Extract the (x, y) coordinate from the center of the cell holding the provided text.  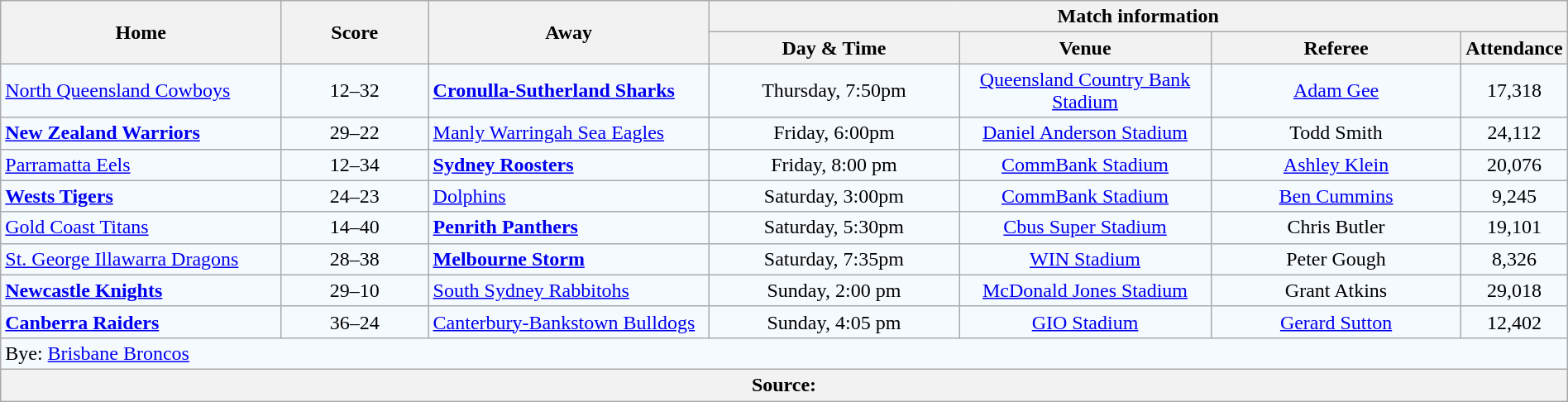
Home (141, 32)
29–22 (356, 133)
New Zealand Warriors (141, 133)
20,076 (1514, 165)
29,018 (1514, 290)
Cbus Super Stadium (1085, 227)
Saturday, 7:35pm (834, 259)
Chris Butler (1336, 227)
Queensland Country Bank Stadium (1085, 91)
Match information (1138, 17)
14–40 (356, 227)
Referee (1336, 48)
19,101 (1514, 227)
WIN Stadium (1085, 259)
GIO Stadium (1085, 322)
Friday, 8:00 pm (834, 165)
Source: (784, 385)
North Queensland Cowboys (141, 91)
Sydney Roosters (569, 165)
Todd Smith (1336, 133)
Canterbury-Bankstown Bulldogs (569, 322)
Sunday, 2:00 pm (834, 290)
Bye: Brisbane Broncos (784, 353)
9,245 (1514, 196)
8,326 (1514, 259)
Gold Coast Titans (141, 227)
12–34 (356, 165)
Daniel Anderson Stadium (1085, 133)
Saturday, 3:00pm (834, 196)
12–32 (356, 91)
Newcastle Knights (141, 290)
Melbourne Storm (569, 259)
Sunday, 4:05 pm (834, 322)
Saturday, 5:30pm (834, 227)
Ben Cummins (1336, 196)
Gerard Sutton (1336, 322)
Attendance (1514, 48)
St. George Illawarra Dragons (141, 259)
36–24 (356, 322)
Cronulla-Sutherland Sharks (569, 91)
Canberra Raiders (141, 322)
Adam Gee (1336, 91)
Ashley Klein (1336, 165)
Wests Tigers (141, 196)
Parramatta Eels (141, 165)
McDonald Jones Stadium (1085, 290)
Dolphins (569, 196)
28–38 (356, 259)
17,318 (1514, 91)
29–10 (356, 290)
Thursday, 7:50pm (834, 91)
Away (569, 32)
Peter Gough (1336, 259)
South Sydney Rabbitohs (569, 290)
Penrith Panthers (569, 227)
Day & Time (834, 48)
Score (356, 32)
24,112 (1514, 133)
24–23 (356, 196)
Venue (1085, 48)
Friday, 6:00pm (834, 133)
Grant Atkins (1336, 290)
Manly Warringah Sea Eagles (569, 133)
12,402 (1514, 322)
